Return the (x, y) coordinate for the center point of the cell that contains the specified text.  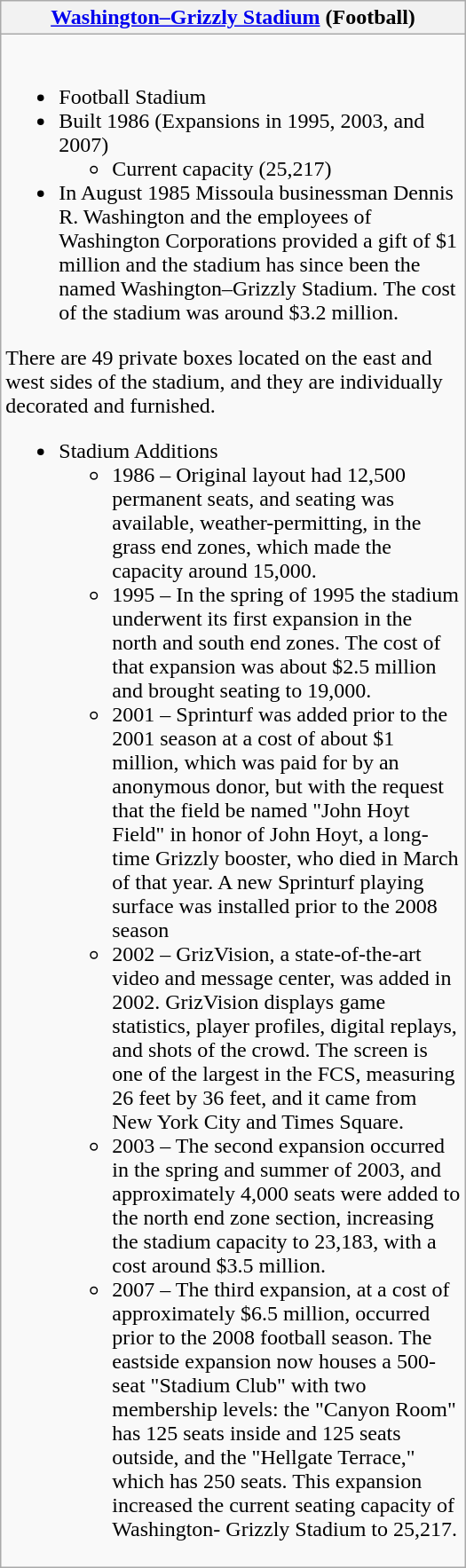
Washington–Grizzly Stadium (Football) (233, 18)
